For the text-containing cell, return its midpoint in [x, y] coordinate format. 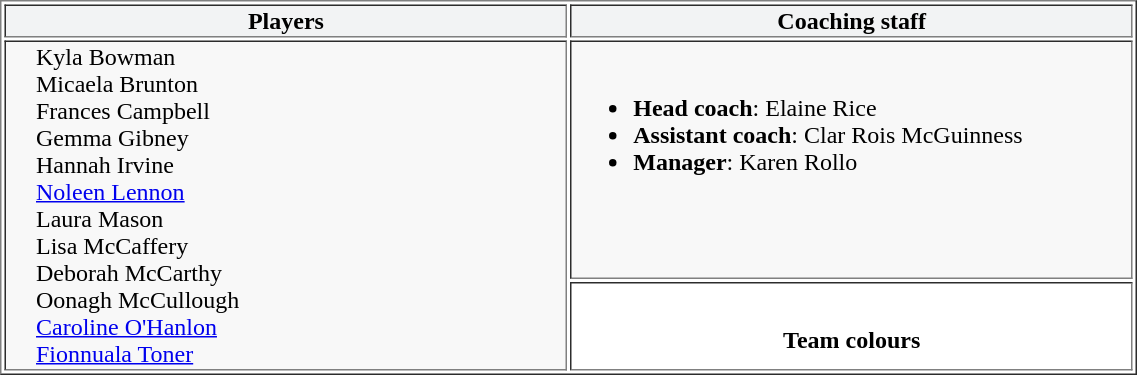
Players [286, 20]
Head coach: Elaine RiceAssistant coach: Clar Rois McGuinnessManager: Karen Rollo [852, 160]
Coaching staff [852, 20]
